Determine the [x, y] coordinate at the center of the cell enclosing the given text.  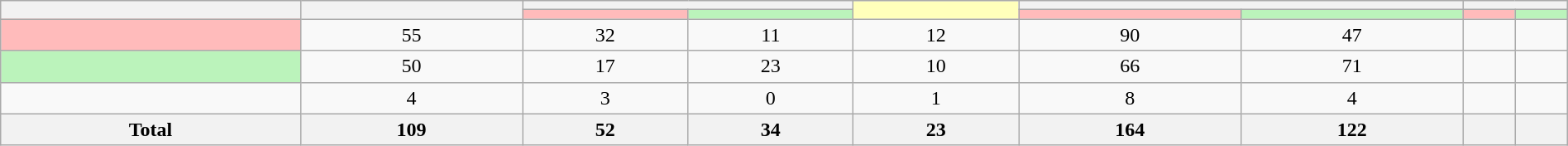
Total [151, 129]
11 [771, 35]
66 [1130, 66]
71 [1351, 66]
32 [605, 35]
52 [605, 129]
55 [411, 35]
34 [771, 129]
17 [605, 66]
109 [411, 129]
1 [936, 98]
3 [605, 98]
8 [1130, 98]
47 [1351, 35]
90 [1130, 35]
0 [771, 98]
122 [1351, 129]
164 [1130, 129]
50 [411, 66]
12 [936, 35]
10 [936, 66]
